Search for the cell housing the specified text and yield its (X, Y) center coordinate. 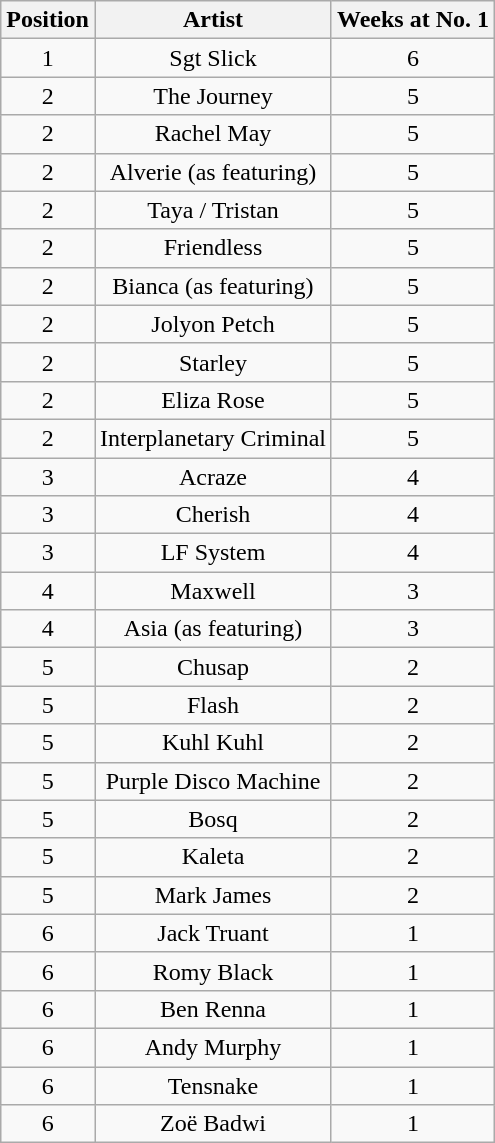
Cherish (212, 515)
Sgt Slick (212, 58)
Taya / Tristan (212, 210)
Flash (212, 705)
Jack Truant (212, 933)
Mark James (212, 895)
Bosq (212, 819)
Romy Black (212, 971)
Weeks at No. 1 (412, 20)
Acraze (212, 477)
Kuhl Kuhl (212, 743)
Starley (212, 362)
Rachel May (212, 134)
Position (48, 20)
Alverie (as featuring) (212, 172)
Interplanetary Criminal (212, 438)
Ben Renna (212, 1009)
Kaleta (212, 857)
Purple Disco Machine (212, 781)
Friendless (212, 248)
Bianca (as featuring) (212, 286)
Zoë Badwi (212, 1124)
LF System (212, 553)
Artist (212, 20)
Jolyon Petch (212, 324)
Maxwell (212, 591)
Eliza Rose (212, 400)
The Journey (212, 96)
Tensnake (212, 1085)
Andy Murphy (212, 1047)
Asia (as featuring) (212, 629)
Chusap (212, 667)
